Scan for the cell matching the given text and deliver its [X, Y] coordinate at center. 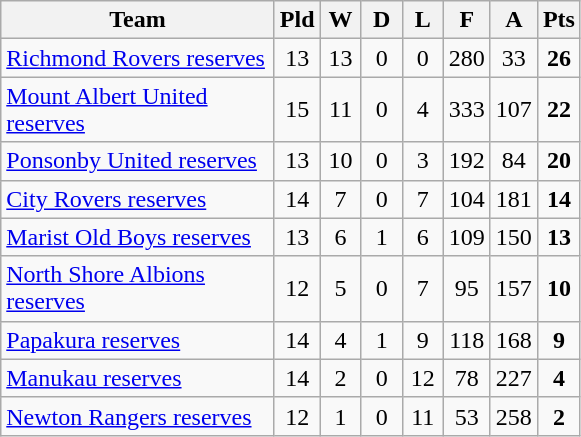
157 [514, 288]
Team [138, 20]
Ponsonby United reserves [138, 161]
227 [514, 378]
107 [514, 110]
15 [297, 110]
3 [422, 161]
D [382, 20]
109 [466, 237]
192 [466, 161]
84 [514, 161]
A [514, 20]
22 [558, 110]
78 [466, 378]
53 [466, 416]
104 [466, 199]
North Shore Albions reserves [138, 288]
20 [558, 161]
F [466, 20]
Richmond Rovers reserves [138, 58]
City Rovers reserves [138, 199]
Mount Albert United reserves [138, 110]
Marist Old Boys reserves [138, 237]
181 [514, 199]
Papakura reserves [138, 340]
333 [466, 110]
95 [466, 288]
168 [514, 340]
L [422, 20]
W [340, 20]
Newton Rangers reserves [138, 416]
Pld [297, 20]
280 [466, 58]
5 [340, 288]
Pts [558, 20]
118 [466, 340]
150 [514, 237]
Manukau reserves [138, 378]
26 [558, 58]
33 [514, 58]
258 [514, 416]
